Provide the [x, y] coordinate of the cell's center where the given text is located.  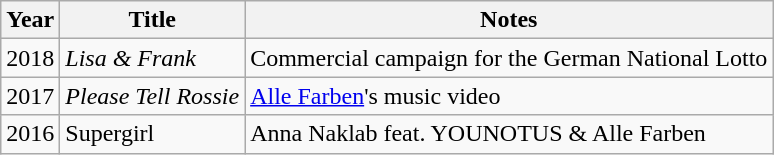
Year [30, 20]
2017 [30, 96]
Notes [509, 20]
Anna Naklab feat. YOUNOTUS & Alle Farben [509, 134]
Title [152, 20]
Please Tell Rossie [152, 96]
Supergirl [152, 134]
2016 [30, 134]
Commercial campaign for the German National Lotto [509, 58]
Alle Farben's music video [509, 96]
2018 [30, 58]
Lisa & Frank [152, 58]
